Extract the [X, Y] coordinate from the center of the cell holding the provided text.  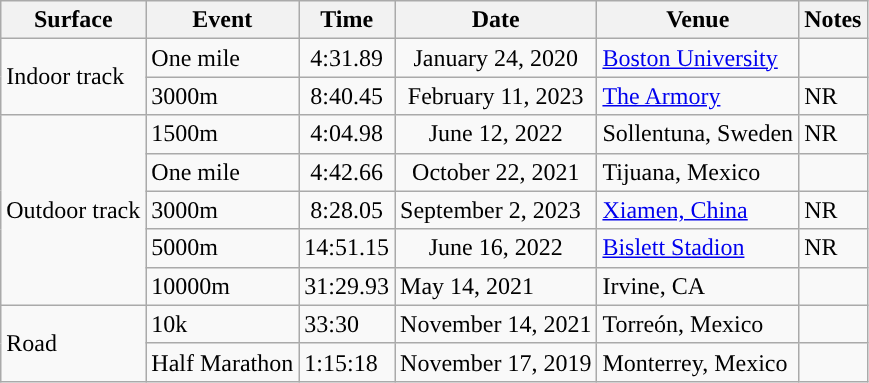
October 22, 2021 [496, 172]
10k [222, 324]
January 24, 2020 [496, 58]
The Armory [698, 96]
Tijuana, Mexico [698, 172]
September 2, 2023 [496, 210]
4:04.98 [347, 134]
Half Marathon [222, 362]
Venue [698, 20]
33:30 [347, 324]
1500m [222, 134]
31:29.93 [347, 286]
Road [74, 343]
Date [496, 20]
Bislett Stadion [698, 248]
1:15:18 [347, 362]
8:40.45 [347, 96]
Sollentuna, Sweden [698, 134]
Monterrey, Mexico [698, 362]
4:31.89 [347, 58]
Xiamen, China [698, 210]
Irvine, CA [698, 286]
5000m [222, 248]
February 11, 2023 [496, 96]
November 14, 2021 [496, 324]
November 17, 2019 [496, 362]
8:28.05 [347, 210]
June 12, 2022 [496, 134]
May 14, 2021 [496, 286]
Outdoor track [74, 210]
Notes [833, 20]
Torreón, Mexico [698, 324]
4:42.66 [347, 172]
Time [347, 20]
Boston University [698, 58]
10000m [222, 286]
14:51.15 [347, 248]
Surface [74, 20]
Event [222, 20]
June 16, 2022 [496, 248]
Indoor track [74, 77]
